Identify which cell holds the provided text, then report its [X, Y] central coordinate. 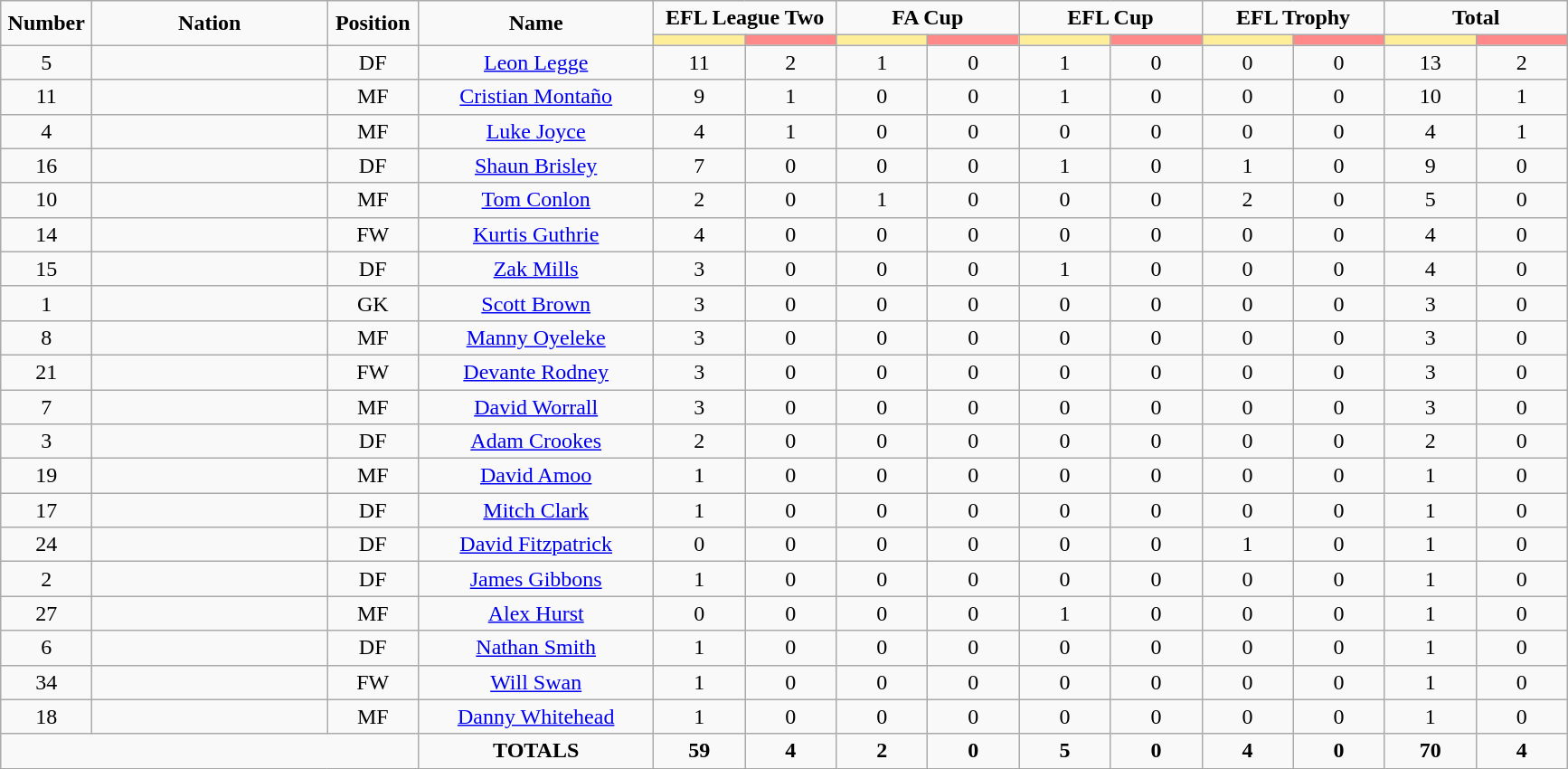
17 [47, 510]
70 [1431, 751]
Will Swan [536, 682]
19 [47, 476]
16 [47, 166]
Manny Oyeleke [536, 337]
EFL League Two [745, 18]
Nation [210, 24]
21 [47, 372]
David Fitzpatrick [536, 545]
EFL Trophy [1293, 18]
Alex Hurst [536, 613]
Leon Legge [536, 62]
24 [47, 545]
34 [47, 682]
Nathan Smith [536, 648]
27 [47, 613]
Cristian Montaño [536, 97]
Danny Whitehead [536, 717]
Mitch Clark [536, 510]
Position [373, 24]
James Gibbons [536, 579]
15 [47, 269]
Shaun Brisley [536, 166]
Devante Rodney [536, 372]
Zak Mills [536, 269]
TOTALS [536, 751]
18 [47, 717]
EFL Cup [1110, 18]
6 [47, 648]
Luke Joyce [536, 131]
Tom Conlon [536, 200]
59 [700, 751]
Kurtis Guthrie [536, 234]
Number [47, 24]
GK [373, 303]
Adam Crookes [536, 441]
13 [1431, 62]
Scott Brown [536, 303]
FA Cup [928, 18]
Total [1476, 18]
8 [47, 337]
David Worrall [536, 406]
David Amoo [536, 476]
14 [47, 234]
Name [536, 24]
